Identify which cell holds the provided text, then report its [X, Y] central coordinate. 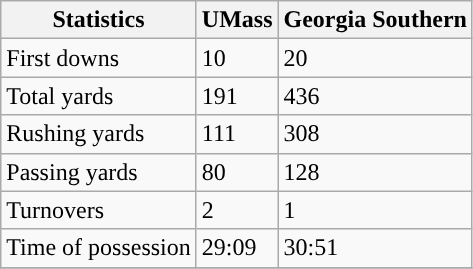
Statistics [99, 20]
Rushing yards [99, 134]
128 [375, 172]
1 [375, 210]
80 [237, 172]
Georgia Southern [375, 20]
111 [237, 134]
Total yards [99, 96]
29:09 [237, 248]
20 [375, 58]
2 [237, 210]
First downs [99, 58]
10 [237, 58]
436 [375, 96]
191 [237, 96]
308 [375, 134]
UMass [237, 20]
Passing yards [99, 172]
Turnovers [99, 210]
30:51 [375, 248]
Time of possession [99, 248]
